Capture the cell that displays the provided text and extract its [X, Y] central coordinate. 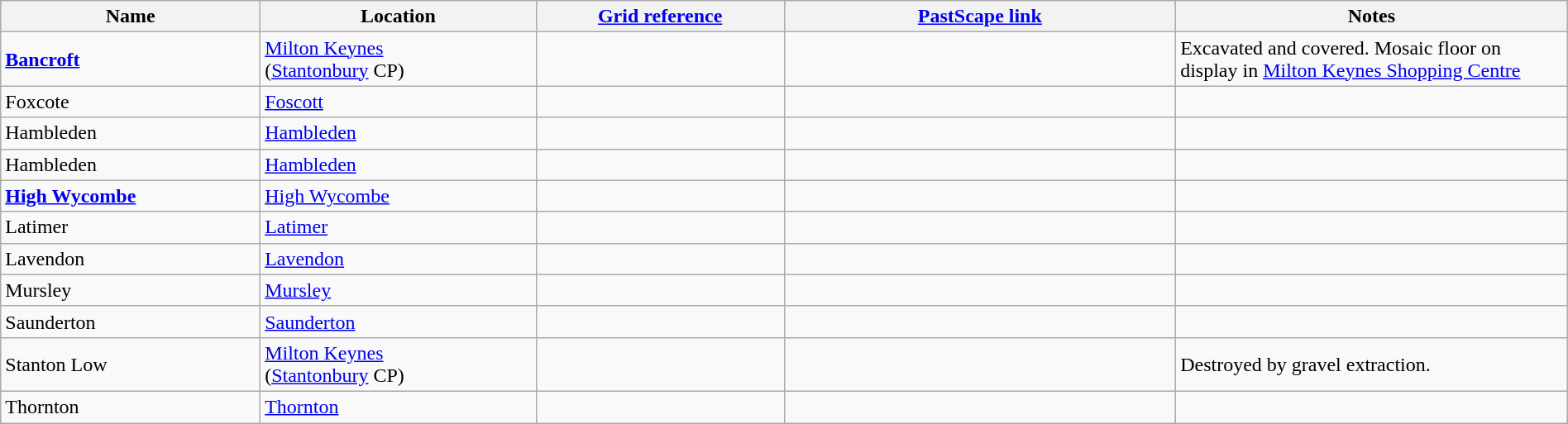
Foscott [399, 102]
Stanton Low [131, 364]
PastScape link [980, 17]
Foxcote [131, 102]
Excavated and covered. Mosaic floor on display in Milton Keynes Shopping Centre [1372, 60]
Notes [1372, 17]
Bancroft [131, 60]
Name [131, 17]
Grid reference [660, 17]
Destroyed by gravel extraction. [1372, 364]
Location [399, 17]
